Determine the (X, Y) coordinate at the center of the cell enclosing the given text.  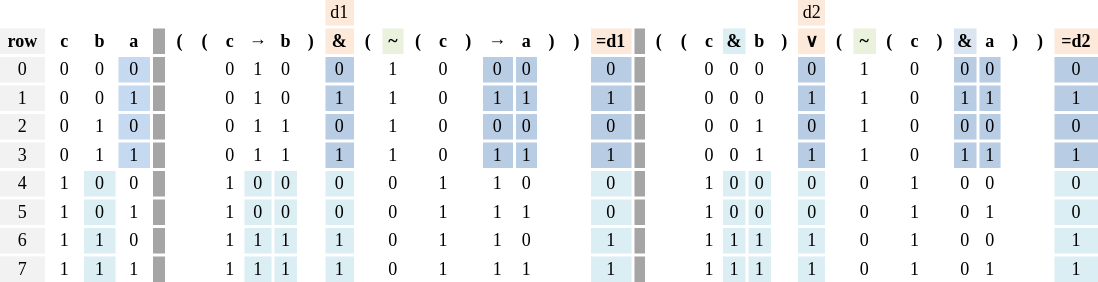
7 (22, 269)
=d2 (1076, 41)
row (22, 41)
3 (22, 155)
=d1 (611, 41)
4 (22, 184)
6 (22, 241)
∨ (812, 41)
5 (22, 213)
d1 (340, 13)
d2 (812, 13)
2 (22, 127)
